Pinpoint the cell where the given text exists, returning its [x, y] midpoint coordinate. 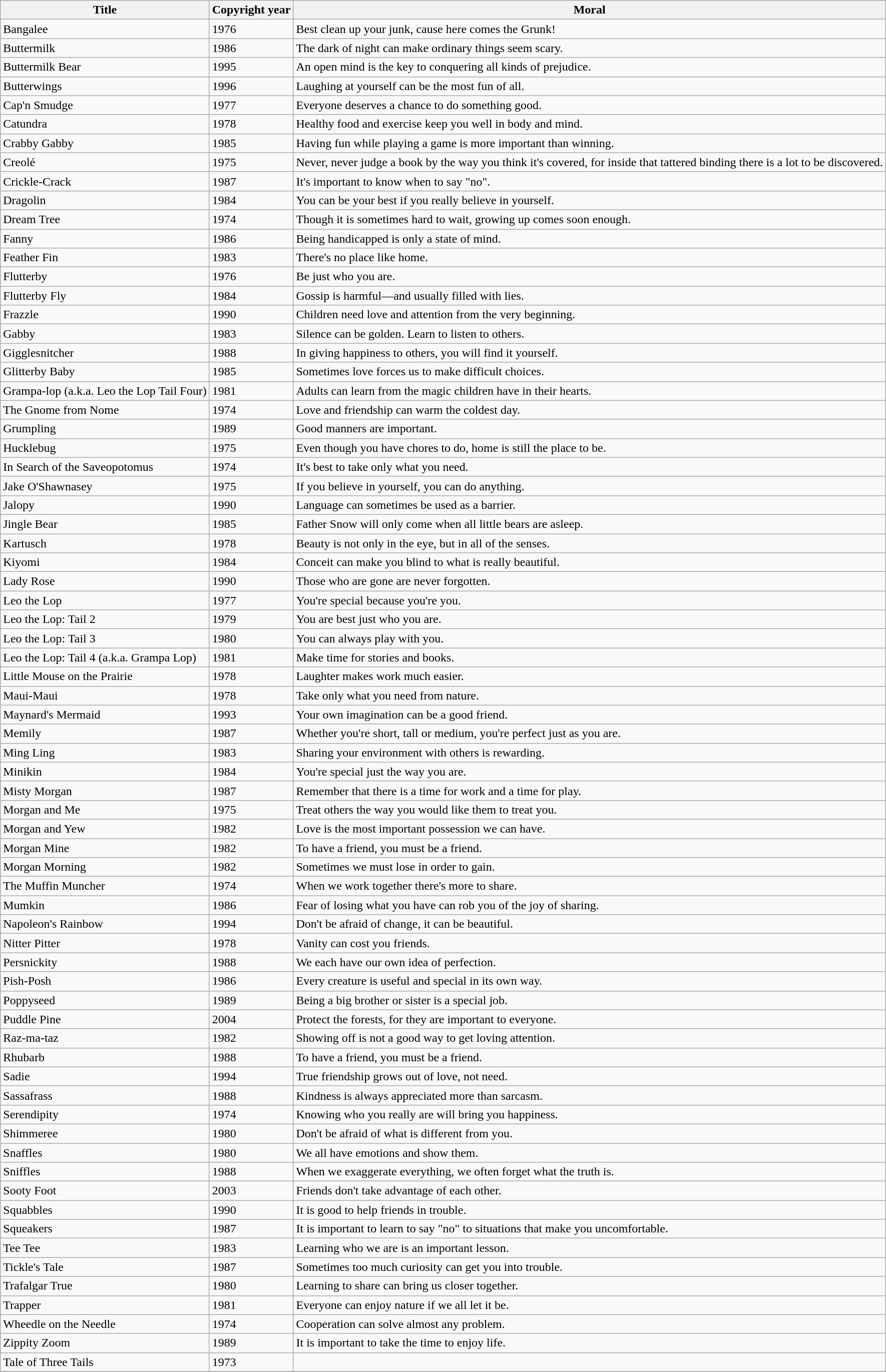
Mumkin [105, 905]
Flutterby Fly [105, 296]
Being handicapped is only a state of mind. [590, 239]
Wheedle on the Needle [105, 1324]
Make time for stories and books. [590, 657]
Grumpling [105, 429]
Catundra [105, 124]
Glitterby Baby [105, 372]
True friendship grows out of love, not need. [590, 1076]
Sometimes love forces us to make difficult choices. [590, 372]
Cap'n Smudge [105, 105]
There's no place like home. [590, 258]
Sadie [105, 1076]
When we work together there's more to share. [590, 886]
It is important to take the time to enjoy life. [590, 1343]
Morgan Morning [105, 867]
Moral [590, 10]
Rhubarb [105, 1057]
Sometimes too much curiosity can get you into trouble. [590, 1267]
Whether you're short, tall or medium, you're perfect just as you are. [590, 734]
Don't be afraid of change, it can be beautiful. [590, 924]
We each have our own idea of perfection. [590, 962]
Love and friendship can warm the coldest day. [590, 410]
Kindness is always appreciated more than sarcasm. [590, 1095]
Snaffles [105, 1152]
Leo the Lop: Tail 4 (a.k.a. Grampa Lop) [105, 657]
Hucklebug [105, 448]
Never, never judge a book by the way you think it's covered, for inside that tattered binding there is a lot to be discovered. [590, 162]
An open mind is the key to conquering all kinds of prejudice. [590, 67]
Learning to share can bring us closer together. [590, 1286]
Laughing at yourself can be the most fun of all. [590, 86]
Frazzle [105, 315]
Tee Tee [105, 1248]
You can always play with you. [590, 638]
Language can sometimes be used as a barrier. [590, 505]
Trafalgar True [105, 1286]
Serendipity [105, 1114]
Those who are gone are never forgotten. [590, 581]
Conceit can make you blind to what is really beautiful. [590, 562]
Take only what you need from nature. [590, 696]
You're special because you're you. [590, 600]
Healthy food and exercise keep you well in body and mind. [590, 124]
Squabbles [105, 1210]
Leo the Lop: Tail 2 [105, 619]
Sooty Foot [105, 1191]
Sometimes we must lose in order to gain. [590, 867]
You are best just who you are. [590, 619]
Poppyseed [105, 1000]
Gabby [105, 334]
Copyright year [251, 10]
Sharing your environment with others is rewarding. [590, 753]
1979 [251, 619]
Having fun while playing a game is more important than winning. [590, 143]
In Search of the Saveopotomus [105, 467]
Even though you have chores to do, home is still the place to be. [590, 448]
Maui-Maui [105, 696]
Crabby Gabby [105, 143]
Morgan and Me [105, 810]
2003 [251, 1191]
In giving happiness to others, you will find it yourself. [590, 353]
Best clean up your junk, cause here comes the Grunk! [590, 29]
Though it is sometimes hard to wait, growing up comes soon enough. [590, 219]
Bangalee [105, 29]
Being a big brother or sister is a special job. [590, 1000]
Leo the Lop: Tail 3 [105, 638]
Nitter Pitter [105, 943]
We all have emotions and show them. [590, 1152]
If you believe in yourself, you can do anything. [590, 486]
Treat others the way you would like them to treat you. [590, 810]
Feather Fin [105, 258]
When we exaggerate everything, we often forget what the truth is. [590, 1172]
Dream Tree [105, 219]
Knowing who you really are will bring you happiness. [590, 1114]
Silence can be golden. Learn to listen to others. [590, 334]
Creolé [105, 162]
Puddle Pine [105, 1019]
1996 [251, 86]
Good manners are important. [590, 429]
Buttermilk Bear [105, 67]
Jingle Bear [105, 524]
Remember that there is a time for work and a time for play. [590, 791]
Friends don't take advantage of each other. [590, 1191]
The dark of night can make ordinary things seem scary. [590, 48]
Gigglesnitcher [105, 353]
You can be your best if you really believe in yourself. [590, 200]
Everyone can enjoy nature if we all let it be. [590, 1305]
Shimmeree [105, 1133]
Jake O'Shawnasey [105, 486]
Fear of losing what you have can rob you of the joy of sharing. [590, 905]
Morgan and Yew [105, 829]
Maynard's Mermaid [105, 715]
Protect the forests, for they are important to everyone. [590, 1019]
Dragolin [105, 200]
Don't be afraid of what is different from you. [590, 1133]
Pish-Posh [105, 981]
Adults can learn from the magic children have in their hearts. [590, 391]
The Gnome from Nome [105, 410]
Little Mouse on the Prairie [105, 676]
It's important to know when to say "no". [590, 181]
Father Snow will only come when all little bears are asleep. [590, 524]
Gossip is harmful—and usually filled with lies. [590, 296]
Leo the Lop [105, 600]
You're special just the way you are. [590, 772]
Fanny [105, 239]
Trapper [105, 1305]
Cooperation can solve almost any problem. [590, 1324]
Title [105, 10]
Your own imagination can be a good friend. [590, 715]
Vanity can cost you friends. [590, 943]
Tale of Three Tails [105, 1362]
Laughter makes work much easier. [590, 676]
Sniffles [105, 1172]
Butterwings [105, 86]
Kiyomi [105, 562]
Love is the most important possession we can have. [590, 829]
Memily [105, 734]
Lady Rose [105, 581]
Zippity Zoom [105, 1343]
Beauty is not only in the eye, but in all of the senses. [590, 543]
Morgan Mine [105, 848]
2004 [251, 1019]
Sassafrass [105, 1095]
1973 [251, 1362]
Persnickity [105, 962]
Buttermilk [105, 48]
Everyone deserves a chance to do something good. [590, 105]
1993 [251, 715]
The Muffin Muncher [105, 886]
Learning who we are is an important lesson. [590, 1248]
Misty Morgan [105, 791]
Jalopy [105, 505]
Kartusch [105, 543]
Grampa-lop (a.k.a. Leo the Lop Tail Four) [105, 391]
It's best to take only what you need. [590, 467]
Children need love and attention from the very beginning. [590, 315]
Minikin [105, 772]
Be just who you are. [590, 277]
Napoleon's Rainbow [105, 924]
1995 [251, 67]
It is good to help friends in trouble. [590, 1210]
Crickle-Crack [105, 181]
Ming Ling [105, 753]
Raz-ma-taz [105, 1038]
Squeakers [105, 1229]
Tickle's Tale [105, 1267]
It is important to learn to say "no" to situations that make you uncomfortable. [590, 1229]
Showing off is not a good way to get loving attention. [590, 1038]
Flutterby [105, 277]
Every creature is useful and special in its own way. [590, 981]
